Determine the (x, y) coordinate at the center of the cell enclosing the given text.  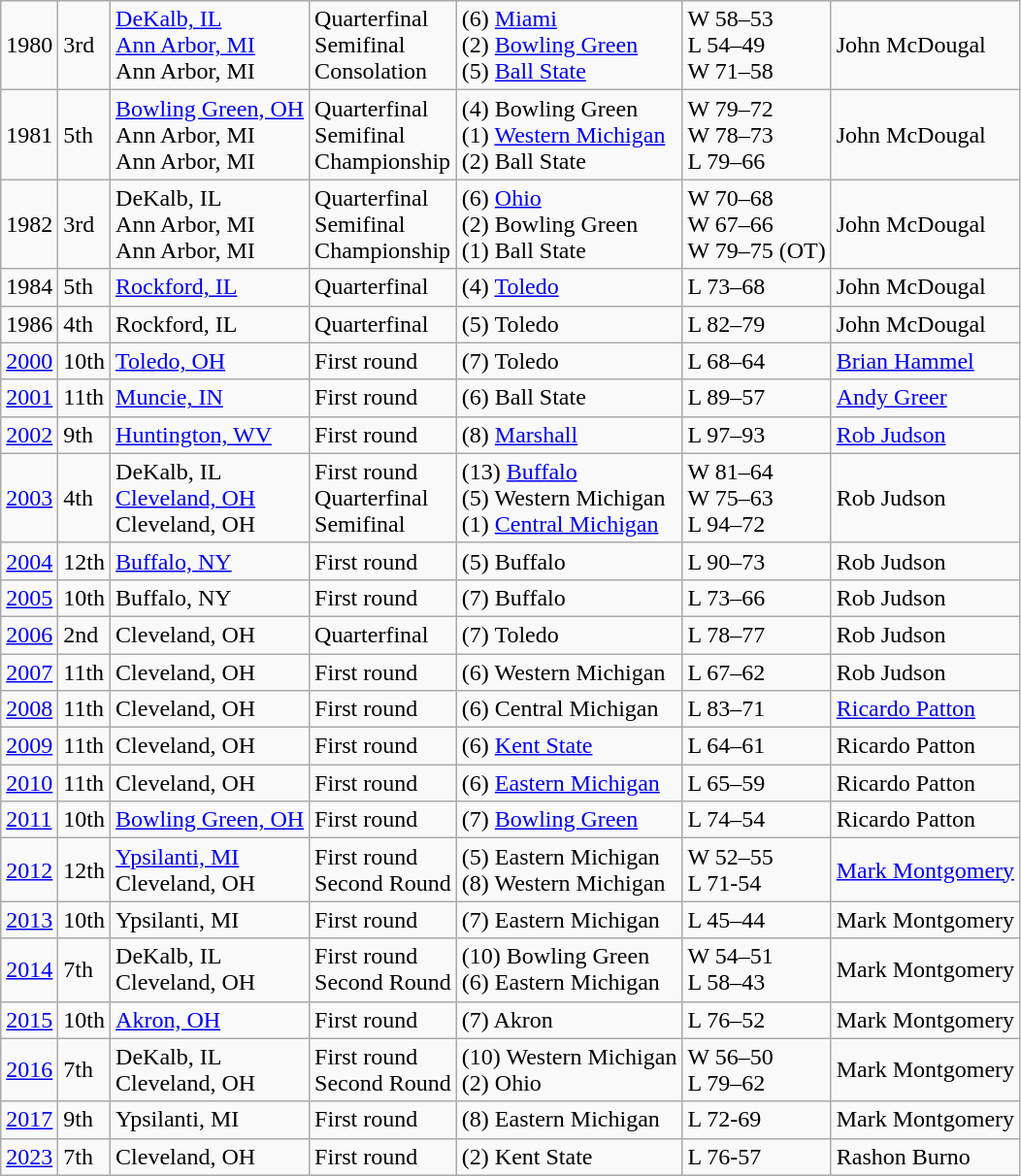
W 81–64W 75–63L 94–72 (757, 498)
1980 (29, 46)
2001 (29, 398)
(7) Bowling Green (569, 820)
2016 (29, 1069)
Andy Greer (925, 398)
2010 (29, 783)
(7) Eastern Michigan (569, 920)
W 79–72W 78–73L 79–66 (757, 135)
2015 (29, 1020)
L 72-69 (757, 1120)
1981 (29, 135)
2012 (29, 869)
L 82–79 (757, 324)
(6) Eastern Michigan (569, 783)
(8) Marshall (569, 435)
Bowling Green, OHAnn Arbor, MIAnn Arbor, MI (210, 135)
Toledo, OH (210, 361)
2014 (29, 970)
W 70–68W 67–66W 79–75 (OT) (757, 224)
(6) Miami(2) Bowling Green(5) Ball State (569, 46)
L 76-57 (757, 1157)
2004 (29, 561)
(10) Bowling Green(6) Eastern Michigan (569, 970)
W 54–51L 58–43 (757, 970)
(6) Ball State (569, 398)
(7) Akron (569, 1020)
L 83–71 (757, 709)
(8) Eastern Michigan (569, 1120)
L 89–57 (757, 398)
(5) Toledo (569, 324)
L 65–59 (757, 783)
W 52–55L 71-54 (757, 869)
W 58–53L 54–49W 71–58 (757, 46)
L 68–64 (757, 361)
QuarterfinalSemifinalConsolation (383, 46)
L 90–73 (757, 561)
L 45–44 (757, 920)
2006 (29, 635)
(6) Central Michigan (569, 709)
2007 (29, 672)
(7) Buffalo (569, 598)
2003 (29, 498)
Muncie, IN (210, 398)
2023 (29, 1157)
2nd (84, 635)
(5) Buffalo (569, 561)
(13) Buffalo(5) Western Michigan(1) Central Michigan (569, 498)
First roundQuarterfinalSemifinal (383, 498)
(6) Kent State (569, 746)
L 64–61 (757, 746)
Brian Hammel (925, 361)
W 56–50 L 79–62 (757, 1069)
L 73–66 (757, 598)
2008 (29, 709)
2011 (29, 820)
L 78–77 (757, 635)
Bowling Green, OH (210, 820)
2013 (29, 920)
L 73–68 (757, 287)
1982 (29, 224)
(2) Kent State (569, 1157)
2017 (29, 1120)
(5) Eastern Michigan(8) Western Michigan (569, 869)
(6) Ohio(2) Bowling Green(1) Ball State (569, 224)
(4) Bowling Green(1) Western Michigan(2) Ball State (569, 135)
2000 (29, 361)
L 67–62 (757, 672)
L 76–52 (757, 1020)
1986 (29, 324)
Rashon Burno (925, 1157)
(10) Western Michigan(2) Ohio (569, 1069)
L 74–54 (757, 820)
2009 (29, 746)
Ypsilanti, MICleveland, OH (210, 869)
2005 (29, 598)
(6) Western Michigan (569, 672)
L 97–93 (757, 435)
Huntington, WV (210, 435)
2002 (29, 435)
Akron, OH (210, 1020)
1984 (29, 287)
(4) Toledo (569, 287)
DeKalb, ILCleveland, OHCleveland, OH (210, 498)
